For the text-containing cell, return its midpoint in (x, y) coordinate format. 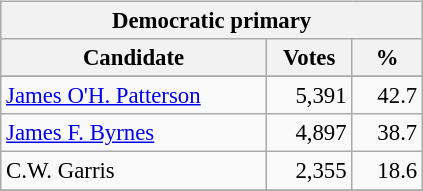
42.7 (388, 96)
2,355 (309, 171)
Votes (309, 58)
Democratic primary (212, 21)
James O'H. Patterson (134, 96)
4,897 (309, 133)
James F. Byrnes (134, 133)
18.6 (388, 171)
Candidate (134, 58)
5,391 (309, 96)
C.W. Garris (134, 171)
38.7 (388, 133)
% (388, 58)
